From the cell containing the given text, extract its center point as [x, y] coordinate. 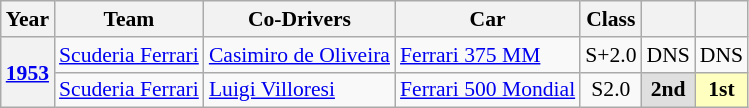
Team [129, 19]
2nd [668, 90]
Casimiro de Oliveira [300, 55]
Year [28, 19]
Co-Drivers [300, 19]
1st [722, 90]
Class [610, 19]
1953 [28, 72]
Ferrari 500 Mondial [488, 90]
S+2.0 [610, 55]
Car [488, 19]
Luigi Villoresi [300, 90]
S2.0 [610, 90]
Ferrari 375 MM [488, 55]
